Detect which cell encompasses the target text, then output its (X, Y) center coordinate. 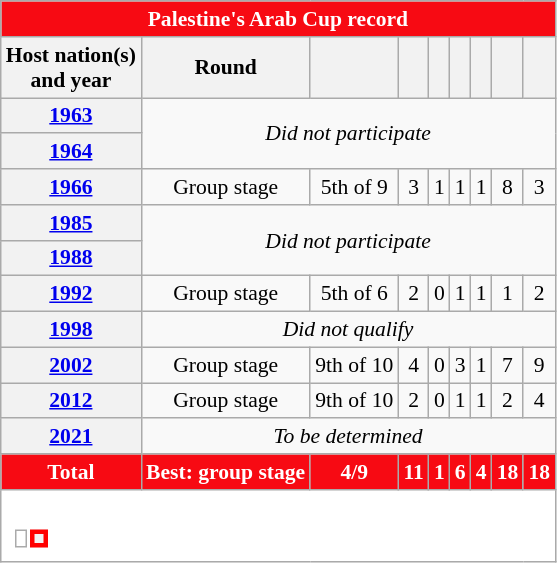
Best: group stage (226, 472)
8 (508, 187)
1998 (71, 330)
Palestine's Arab Cup record (278, 19)
1964 (71, 152)
Total (71, 472)
Did not qualify (348, 330)
1966 (71, 187)
To be determined (348, 437)
Host nation(s)and year (71, 68)
5th of 6 (354, 294)
2021 (71, 437)
2002 (71, 365)
Round (226, 68)
1988 (71, 258)
7 (508, 365)
11 (414, 472)
1985 (71, 223)
5th of 9 (354, 187)
6 (460, 472)
1963 (71, 116)
1992 (71, 294)
9 (539, 365)
2012 (71, 401)
4/9 (354, 472)
